Find where the given text appears and provide that cell's center as (X, Y) coordinate. 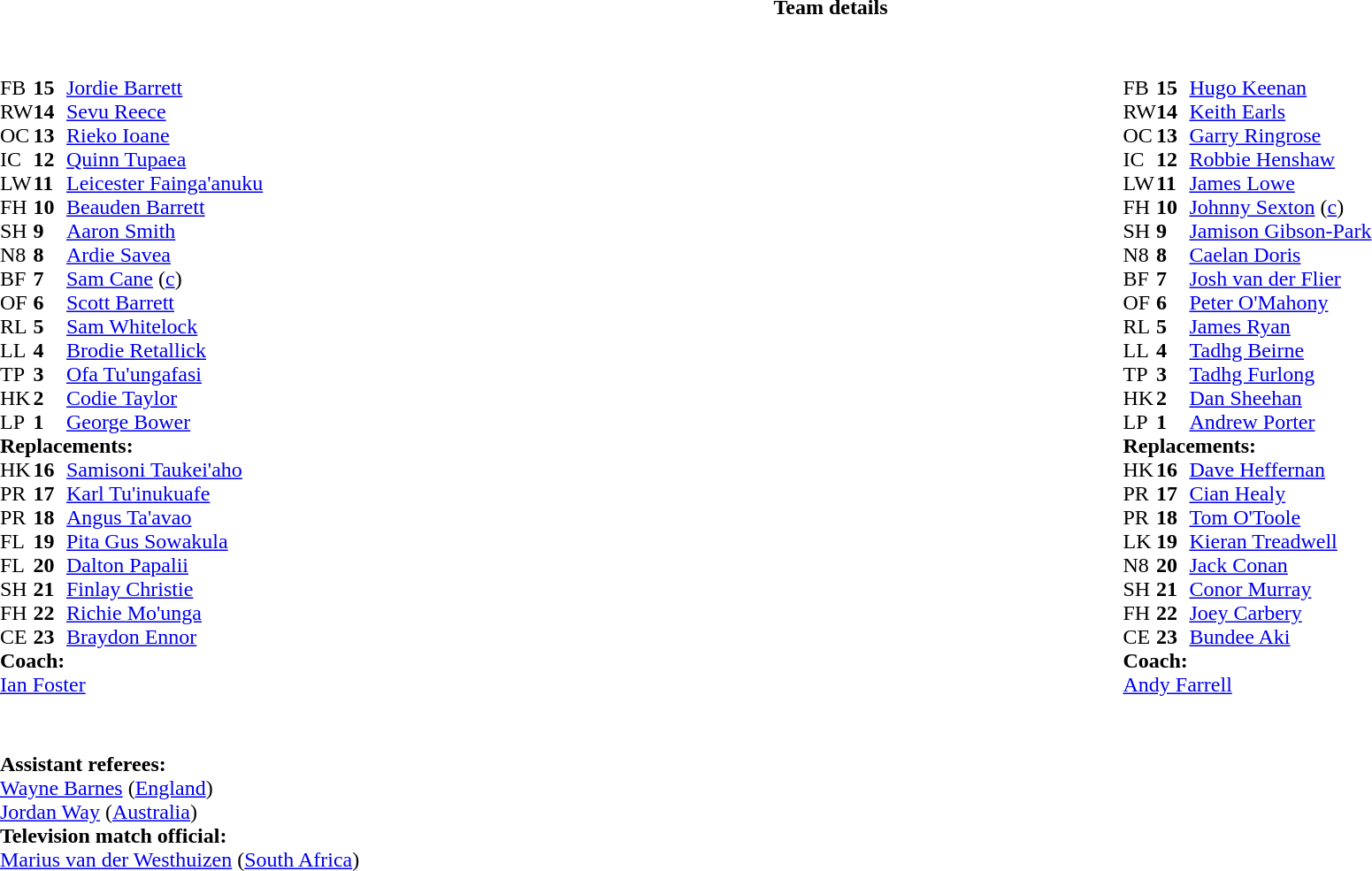
Dan Sheehan (1280, 398)
Tom O'Toole (1280, 518)
Sevu Reece (165, 111)
Joey Carbery (1280, 614)
Dave Heffernan (1280, 470)
LK (1139, 541)
Jamison Gibson-Park (1280, 232)
Cian Healy (1280, 493)
Dalton Papalii (165, 566)
Jack Conan (1280, 566)
Jordie Barrett (165, 88)
Andy Farrell (1247, 684)
Leicester Fainga'anuku (165, 184)
Richie Mo'unga (165, 614)
Rieko Ioane (165, 136)
Samisoni Taukei'aho (165, 470)
James Lowe (1280, 184)
Sam Whitelock (165, 327)
Johnny Sexton (c) (1280, 207)
Garry Ringrose (1280, 136)
Ian Foster (131, 684)
Beauden Barrett (165, 207)
Kieran Treadwell (1280, 541)
Ofa Tu'ungafasi (165, 375)
Josh van der Flier (1280, 279)
Aaron Smith (165, 232)
Ardie Savea (165, 255)
Codie Taylor (165, 398)
Conor Murray (1280, 589)
Pita Gus Sowakula (165, 541)
Sam Cane (c) (165, 279)
Braydon Ennor (165, 637)
Karl Tu'inukuafe (165, 493)
Finlay Christie (165, 589)
Robbie Henshaw (1280, 159)
James Ryan (1280, 327)
Tadhg Furlong (1280, 375)
Andrew Porter (1280, 423)
Quinn Tupaea (165, 159)
Caelan Doris (1280, 255)
Tadhg Beirne (1280, 350)
George Bower (165, 423)
Scott Barrett (165, 302)
Keith Earls (1280, 111)
Angus Ta'avao (165, 518)
Peter O'Mahony (1280, 302)
Bundee Aki (1280, 637)
Hugo Keenan (1280, 88)
Brodie Retallick (165, 350)
